Search for the cell housing the specified text and yield its [X, Y] center coordinate. 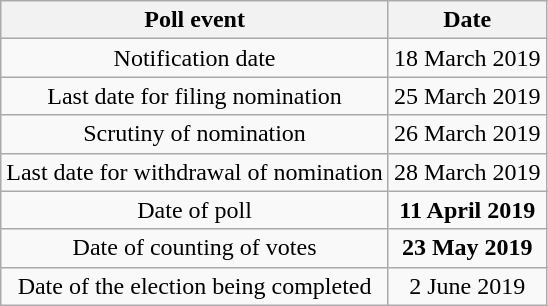
2 June 2019 [467, 286]
18 March 2019 [467, 58]
28 March 2019 [467, 172]
Date [467, 20]
23 May 2019 [467, 248]
Date of counting of votes [195, 248]
Last date for filing nomination [195, 96]
Last date for withdrawal of nomination [195, 172]
Scrutiny of nomination [195, 134]
26 March 2019 [467, 134]
Date of the election being completed [195, 286]
Notification date [195, 58]
Poll event [195, 20]
11 April 2019 [467, 210]
25 March 2019 [467, 96]
Date of poll [195, 210]
